Locate the cell with the specified text and output its (X, Y) center coordinate. 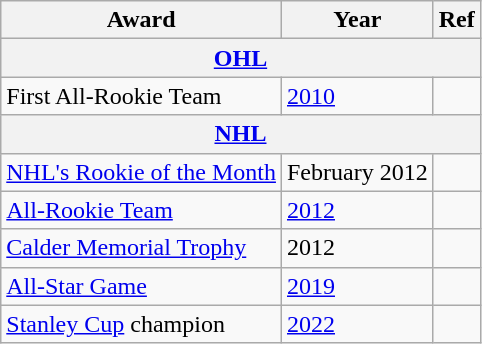
NHL (240, 134)
2022 (357, 324)
Calder Memorial Trophy (142, 248)
Stanley Cup champion (142, 324)
All-Star Game (142, 286)
Award (142, 20)
NHL's Rookie of the Month (142, 172)
OHL (240, 58)
Ref (456, 20)
2010 (357, 96)
February 2012 (357, 172)
2019 (357, 286)
Year (357, 20)
First All-Rookie Team (142, 96)
All-Rookie Team (142, 210)
